Search for the cell housing the specified text and yield its (X, Y) center coordinate. 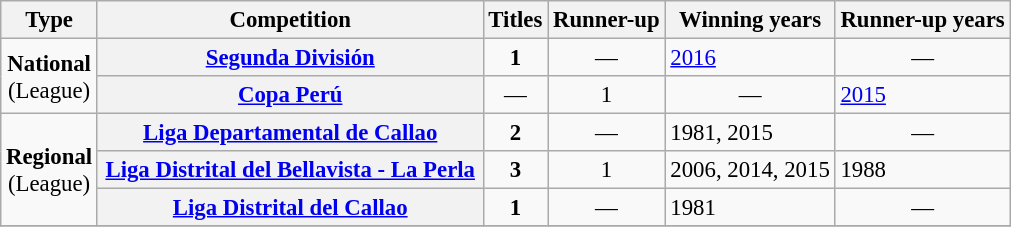
Regional(League) (50, 170)
National(League) (50, 76)
Copa Perú (290, 95)
Runner-up (606, 20)
Liga Distrital del Callao (290, 208)
2 (516, 133)
Runner-up years (922, 20)
1981 (750, 208)
Liga Departamental de Callao (290, 133)
2015 (922, 95)
1988 (922, 170)
Liga Distrital del Bellavista - La Perla (290, 170)
3 (516, 170)
2006, 2014, 2015 (750, 170)
Competition (290, 20)
1981, 2015 (750, 133)
Segunda División (290, 58)
Type (50, 20)
Winning years (750, 20)
Titles (516, 20)
2016 (750, 58)
